Find where the given text appears and provide that cell's center as (X, Y) coordinate. 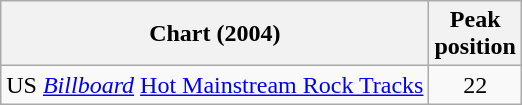
Peakposition (475, 34)
22 (475, 85)
Chart (2004) (215, 34)
US Billboard Hot Mainstream Rock Tracks (215, 85)
